Locate the cell with the specified text and output its [x, y] center coordinate. 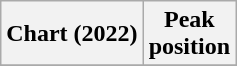
Peakposition [189, 34]
Chart (2022) [72, 34]
